Locate the cell with the specified text and output its [X, Y] center coordinate. 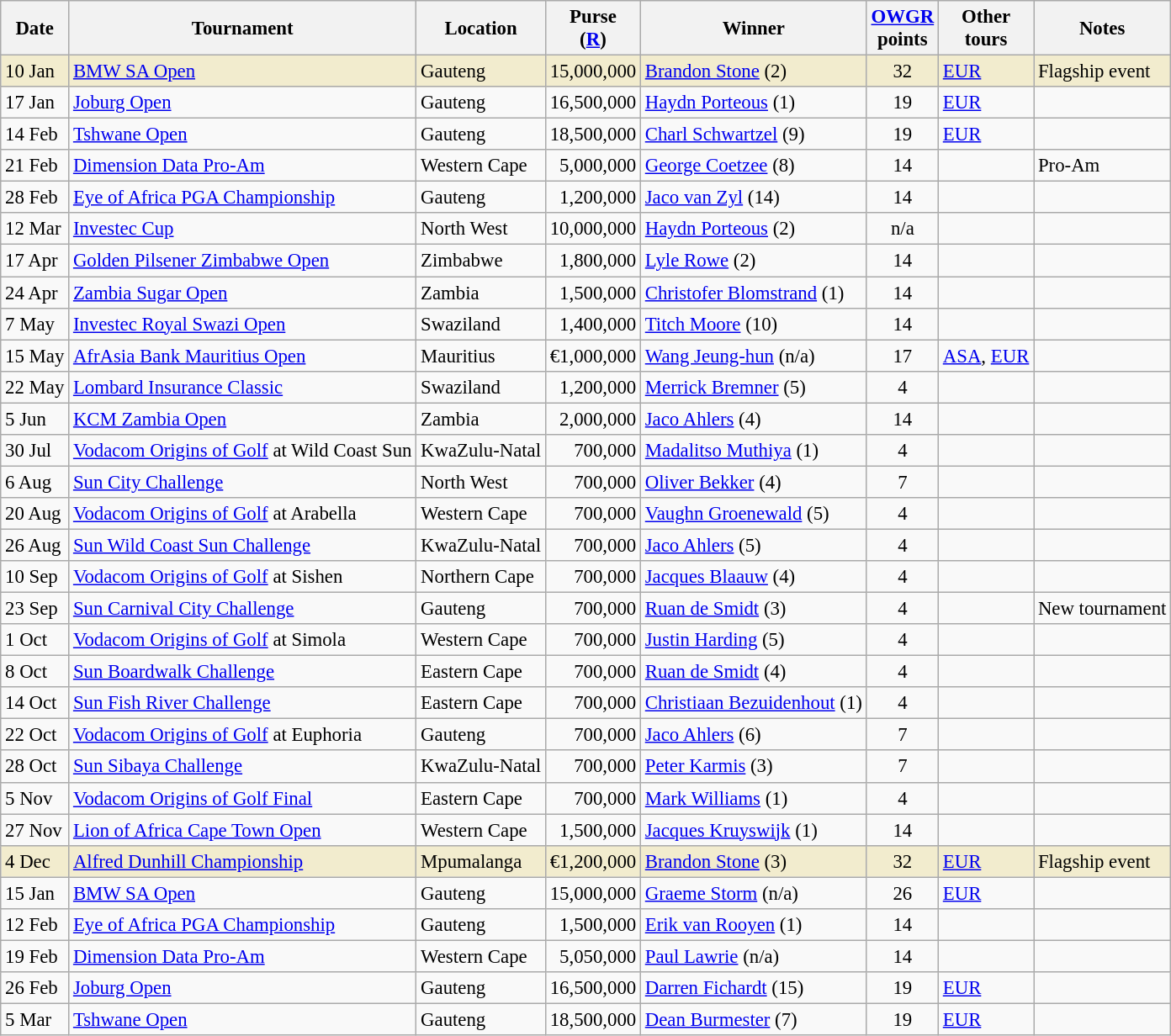
Alfred Dunhill Championship [242, 861]
26 Feb [35, 988]
Lyle Rowe (2) [754, 261]
Vodacom Origins of Golf at Simola [242, 640]
5 Jun [35, 419]
Mauritius [481, 356]
n/a [902, 230]
5,000,000 [592, 166]
Vaughn Groenewald (5) [754, 514]
15 Jan [35, 893]
14 Oct [35, 703]
Peter Karmis (3) [754, 767]
Jacques Kruyswijk (1) [754, 830]
5,050,000 [592, 956]
Darren Fichardt (15) [754, 988]
Wang Jeung-hun (n/a) [754, 356]
1,800,000 [592, 261]
23 Sep [35, 609]
Charl Schwartzel (9) [754, 135]
OWGRpoints [902, 29]
Paul Lawrie (n/a) [754, 956]
Pro-Am [1102, 166]
1,400,000 [592, 324]
Winner [754, 29]
17 Apr [35, 261]
Haydn Porteous (2) [754, 230]
21 Feb [35, 166]
AfrAsia Bank Mauritius Open [242, 356]
Investec Royal Swazi Open [242, 324]
Zimbabwe [481, 261]
19 Feb [35, 956]
Vodacom Origins of Golf at Arabella [242, 514]
10 Jan [35, 71]
Tournament [242, 29]
Ruan de Smidt (3) [754, 609]
27 Nov [35, 830]
28 Oct [35, 767]
Sun Carnival City Challenge [242, 609]
Jaco Ahlers (4) [754, 419]
Dean Burmester (7) [754, 1019]
Madalitso Muthiya (1) [754, 451]
Vodacom Origins of Golf at Sishen [242, 577]
Christiaan Bezuidenhout (1) [754, 703]
Purse(R) [592, 29]
6 Aug [35, 482]
26 Aug [35, 545]
Brandon Stone (2) [754, 71]
€1,200,000 [592, 861]
Othertours [986, 29]
12 Mar [35, 230]
Erik van Rooyen (1) [754, 925]
28 Feb [35, 198]
New tournament [1102, 609]
12 Feb [35, 925]
Sun Boardwalk Challenge [242, 672]
Sun Wild Coast Sun Challenge [242, 545]
Lion of Africa Cape Town Open [242, 830]
Investec Cup [242, 230]
€1,000,000 [592, 356]
ASA, EUR [986, 356]
Vodacom Origins of Golf at Wild Coast Sun [242, 451]
Graeme Storm (n/a) [754, 893]
Jaco van Zyl (14) [754, 198]
Vodacom Origins of Golf at Euphoria [242, 735]
7 May [35, 324]
Northern Cape [481, 577]
Vodacom Origins of Golf Final [242, 798]
Jaco Ahlers (5) [754, 545]
Sun Fish River Challenge [242, 703]
Lombard Insurance Classic [242, 387]
10 Sep [35, 577]
Haydn Porteous (1) [754, 103]
Merrick Bremner (5) [754, 387]
1 Oct [35, 640]
15 May [35, 356]
17 Jan [35, 103]
2,000,000 [592, 419]
22 May [35, 387]
26 [902, 893]
George Coetzee (8) [754, 166]
Notes [1102, 29]
10,000,000 [592, 230]
Oliver Bekker (4) [754, 482]
5 Mar [35, 1019]
KCM Zambia Open [242, 419]
17 [902, 356]
20 Aug [35, 514]
Christofer Blomstrand (1) [754, 293]
Brandon Stone (3) [754, 861]
Mark Williams (1) [754, 798]
Sun Sibaya Challenge [242, 767]
Golden Pilsener Zimbabwe Open [242, 261]
22 Oct [35, 735]
Date [35, 29]
Justin Harding (5) [754, 640]
4 Dec [35, 861]
Ruan de Smidt (4) [754, 672]
Mpumalanga [481, 861]
24 Apr [35, 293]
30 Jul [35, 451]
Location [481, 29]
14 Feb [35, 135]
Jacques Blaauw (4) [754, 577]
Zambia Sugar Open [242, 293]
Jaco Ahlers (6) [754, 735]
Sun City Challenge [242, 482]
Titch Moore (10) [754, 324]
8 Oct [35, 672]
5 Nov [35, 798]
